Pinpoint the cell where the given text exists, returning its (X, Y) midpoint coordinate. 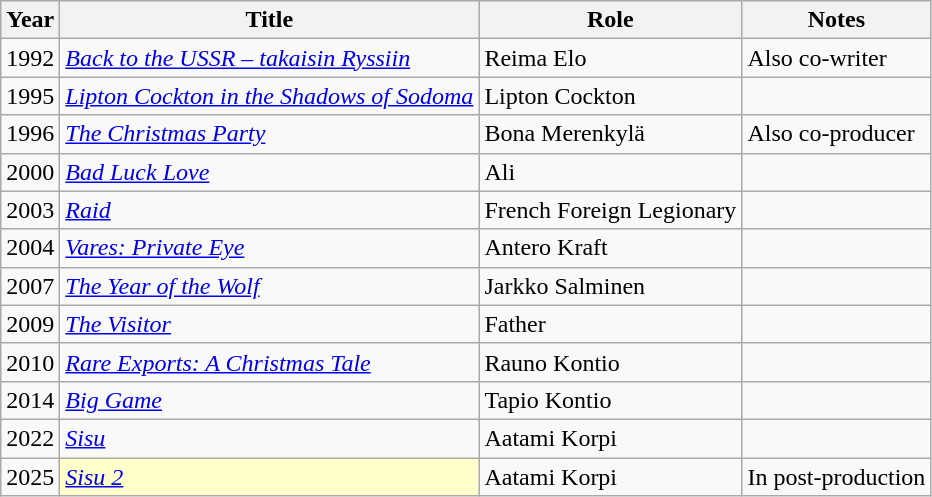
The Visitor (270, 324)
2025 (30, 477)
Back to the USSR – takaisin Ryssiin (270, 58)
2010 (30, 362)
Rauno Kontio (610, 362)
Bona Merenkylä (610, 134)
Year (30, 20)
Also co-producer (836, 134)
Father (610, 324)
Jarkko Salminen (610, 286)
French Foreign Legionary (610, 210)
2003 (30, 210)
Reima Elo (610, 58)
Role (610, 20)
Bad Luck Love (270, 172)
2000 (30, 172)
Raid (270, 210)
Notes (836, 20)
The Year of the Wolf (270, 286)
Big Game (270, 400)
Rare Exports: A Christmas Tale (270, 362)
Lipton Cockton (610, 96)
1995 (30, 96)
Lipton Cockton in the Shadows of Sodoma (270, 96)
Tapio Kontio (610, 400)
In post-production (836, 477)
2014 (30, 400)
2007 (30, 286)
Sisu (270, 438)
Also co-writer (836, 58)
Sisu 2 (270, 477)
2022 (30, 438)
Ali (610, 172)
1996 (30, 134)
Antero Kraft (610, 248)
Title (270, 20)
1992 (30, 58)
2004 (30, 248)
The Christmas Party (270, 134)
2009 (30, 324)
Vares: Private Eye (270, 248)
